Pinpoint the cell where the given text exists, returning its (x, y) midpoint coordinate. 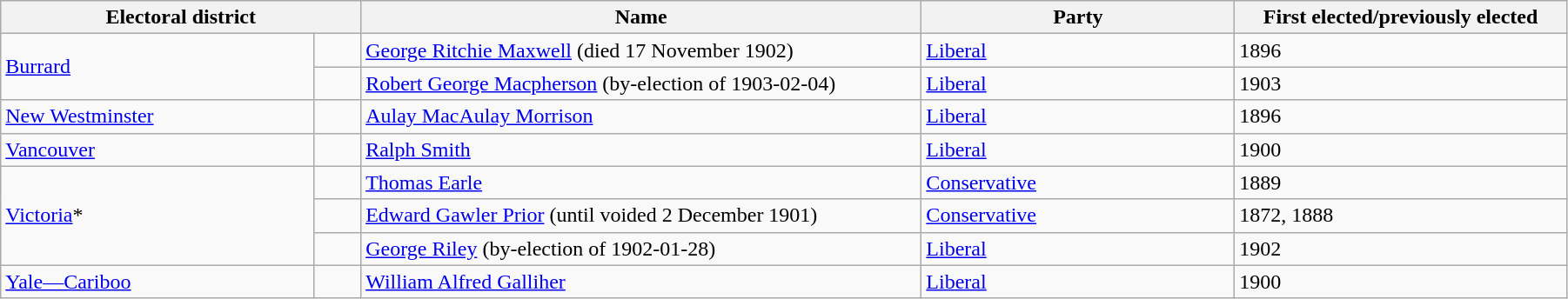
George Ritchie Maxwell (died 17 November 1902) (641, 50)
William Alfred Galliher (641, 282)
Burrard (157, 67)
Electoral district (181, 17)
First elected/previously elected (1401, 17)
Aulay MacAulay Morrison (641, 116)
George Riley (by-election of 1902-01-28) (641, 249)
1903 (1401, 83)
1902 (1401, 249)
Edward Gawler Prior (until voided 2 December 1901) (641, 216)
Ralph Smith (641, 149)
New Westminster (157, 116)
Name (641, 17)
1889 (1401, 183)
Party (1078, 17)
Thomas Earle (641, 183)
1872, 1888 (1401, 216)
Vancouver (157, 149)
Yale—Cariboo (157, 282)
Robert George Macpherson (by-election of 1903-02-04) (641, 83)
Victoria* (157, 216)
